Determine the [X, Y] coordinate at the center of the cell enclosing the given text.  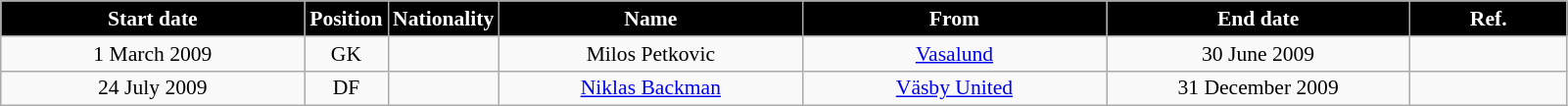
Niklas Backman [650, 88]
Milos Petkovic [650, 54]
31 December 2009 [1259, 88]
Nationality [443, 19]
Name [650, 19]
Start date [153, 19]
Ref. [1489, 19]
30 June 2009 [1259, 54]
Vasalund [954, 54]
Position [347, 19]
DF [347, 88]
End date [1259, 19]
1 March 2009 [153, 54]
From [954, 19]
24 July 2009 [153, 88]
GK [347, 54]
Väsby United [954, 88]
